Pinpoint the cell where the given text exists, returning its (x, y) midpoint coordinate. 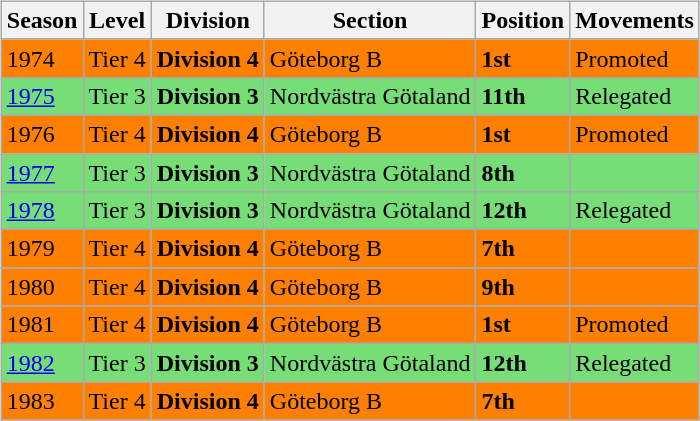
1979 (42, 249)
Division (208, 20)
1980 (42, 287)
Movements (635, 20)
1982 (42, 363)
9th (523, 287)
11th (523, 96)
Level (117, 20)
8th (523, 173)
1981 (42, 325)
1975 (42, 96)
Position (523, 20)
Season (42, 20)
1976 (42, 134)
Section (370, 20)
1978 (42, 211)
1983 (42, 401)
1974 (42, 58)
1977 (42, 173)
